For the text-containing cell, return its midpoint in (x, y) coordinate format. 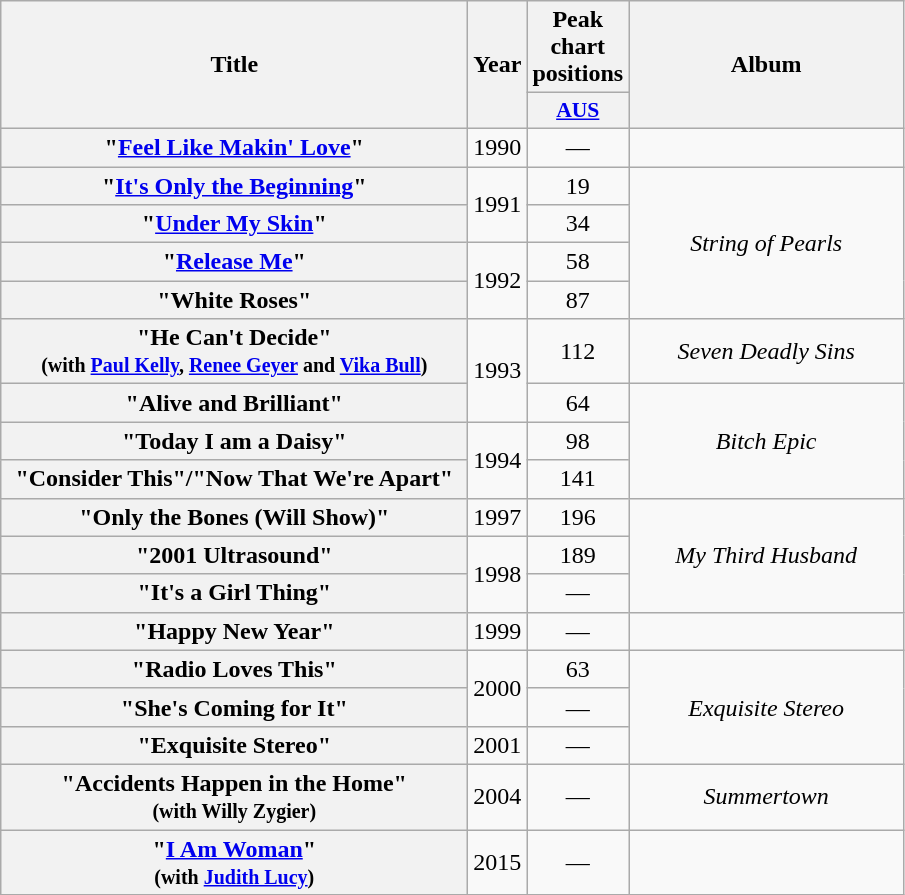
"2001 Ultrasound" (234, 555)
Peak chart positions (578, 47)
1997 (498, 517)
"Today I am a Daisy" (234, 441)
2004 (498, 796)
"Only the Bones (Will Show)" (234, 517)
"He Can't Decide"(with Paul Kelly, Renee Geyer and Vika Bull) (234, 352)
1998 (498, 574)
Seven Deadly Sins (766, 352)
"It's Only the Beginning" (234, 185)
Title (234, 65)
"Release Me" (234, 262)
String of Pearls (766, 242)
"Alive and Brilliant" (234, 403)
189 (578, 555)
196 (578, 517)
"Happy New Year" (234, 631)
1992 (498, 281)
1994 (498, 460)
1990 (498, 147)
2015 (498, 862)
Year (498, 65)
Bitch Epic (766, 441)
"She's Coming for It" (234, 707)
"Exquisite Stereo" (234, 745)
2000 (498, 688)
1999 (498, 631)
98 (578, 441)
"Under My Skin" (234, 224)
Exquisite Stereo (766, 707)
112 (578, 352)
Summertown (766, 796)
"Feel Like Makin' Love" (234, 147)
1991 (498, 204)
My Third Husband (766, 555)
141 (578, 479)
"It's a Girl Thing" (234, 593)
19 (578, 185)
63 (578, 669)
87 (578, 300)
"White Roses" (234, 300)
64 (578, 403)
2001 (498, 745)
Album (766, 65)
34 (578, 224)
"Radio Loves This" (234, 669)
"Accidents Happen in the Home"(with Willy Zygier) (234, 796)
"I Am Woman"(with Judith Lucy) (234, 862)
AUS (578, 111)
58 (578, 262)
1993 (498, 370)
"Consider This"/"Now That We're Apart" (234, 479)
